Extract the (X, Y) coordinate from the center of the cell holding the provided text.  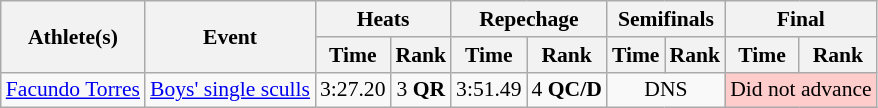
Boys' single sculls (230, 90)
Facundo Torres (73, 90)
3:51.49 (488, 90)
Did not advance (801, 90)
Event (230, 36)
Athlete(s) (73, 36)
3:27.20 (352, 90)
DNS (666, 90)
4 QC/D (567, 90)
Repechage (529, 19)
Heats (383, 19)
Semifinals (666, 19)
3 QR (420, 90)
Final (801, 19)
